Output the (X, Y) coordinate of the center of the cell containing the given text.  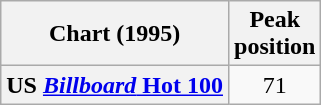
71 (275, 85)
Chart (1995) (115, 34)
US Billboard Hot 100 (115, 85)
Peak position (275, 34)
